Pinpoint the cell where the given text exists, returning its [X, Y] midpoint coordinate. 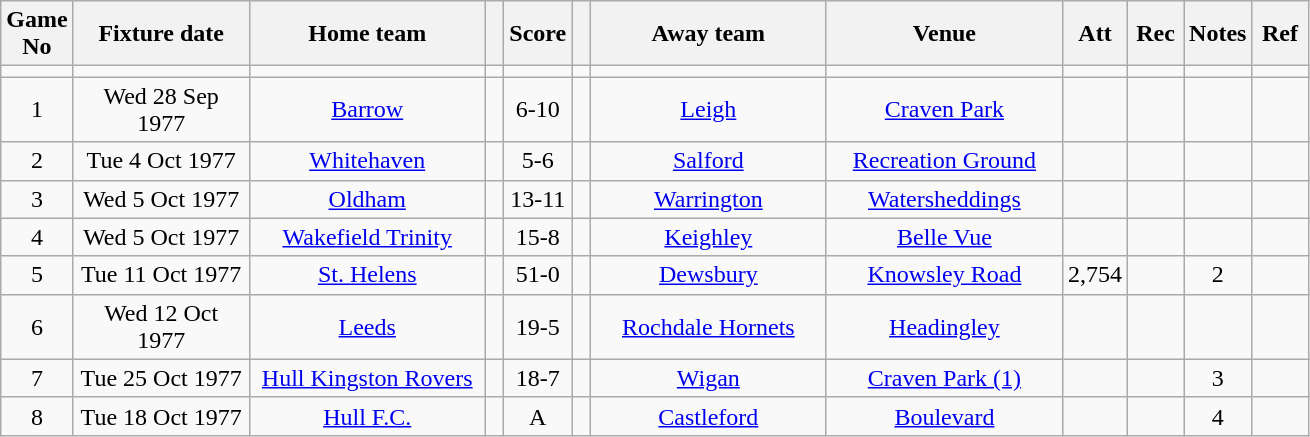
Hull Kingston Rovers [367, 378]
Keighley [708, 237]
Craven Park (1) [944, 378]
2,754 [1094, 275]
Salford [708, 161]
5-6 [538, 161]
Tue 4 Oct 1977 [161, 161]
Wed 28 Sep 1977 [161, 110]
Rochdale Hornets [708, 326]
Craven Park [944, 110]
Whitehaven [367, 161]
Hull F.C. [367, 416]
Boulevard [944, 416]
5 [37, 275]
Barrow [367, 110]
Wed 12 Oct 1977 [161, 326]
13-11 [538, 199]
18-7 [538, 378]
Warrington [708, 199]
Ref [1280, 34]
6-10 [538, 110]
Fixture date [161, 34]
6 [37, 326]
Recreation Ground [944, 161]
St. Helens [367, 275]
Leeds [367, 326]
7 [37, 378]
Castleford [708, 416]
Oldham [367, 199]
Tue 11 Oct 1977 [161, 275]
19-5 [538, 326]
8 [37, 416]
Score [538, 34]
A [538, 416]
Wakefield Trinity [367, 237]
51-0 [538, 275]
Notes [1218, 34]
Wigan [708, 378]
Home team [367, 34]
Leigh [708, 110]
Watersheddings [944, 199]
Belle Vue [944, 237]
Venue [944, 34]
Tue 25 Oct 1977 [161, 378]
Game No [37, 34]
Away team [708, 34]
Headingley [944, 326]
Tue 18 Oct 1977 [161, 416]
Dewsbury [708, 275]
Att [1094, 34]
15-8 [538, 237]
1 [37, 110]
Knowsley Road [944, 275]
Rec [1156, 34]
